Return the [x, y] coordinate for the center point of the cell that contains the specified text.  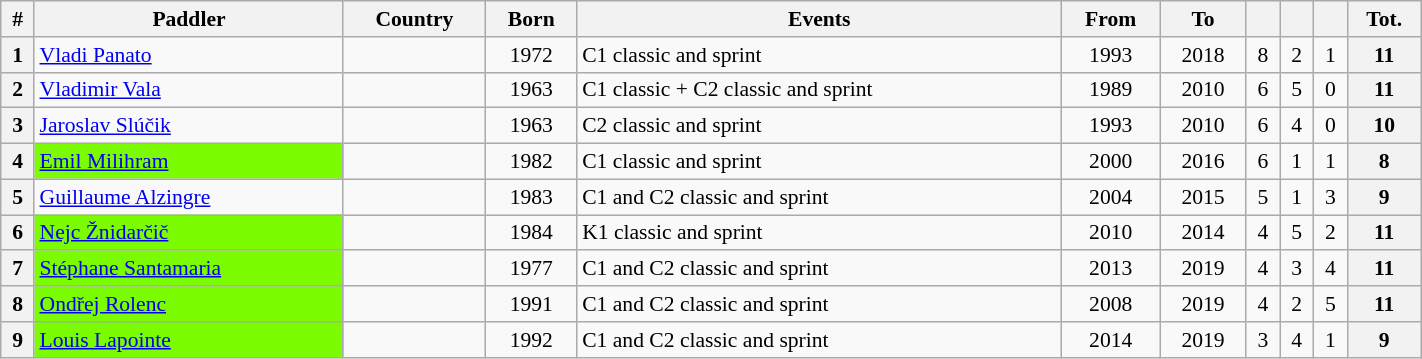
1983 [531, 197]
2000 [1110, 162]
Vladi Panato [188, 55]
1972 [531, 55]
Born [531, 19]
1992 [531, 340]
C1 classic + C2 classic and sprint [819, 90]
Stéphane Santamaria [188, 269]
C2 classic and sprint [819, 126]
Louis Lapointe [188, 340]
7 [18, 269]
2008 [1110, 304]
1984 [531, 233]
# [18, 19]
2013 [1110, 269]
Nejc Žnidarčič [188, 233]
10 [1384, 126]
Ondřej Rolenc [188, 304]
2004 [1110, 197]
Emil Milihram [188, 162]
2018 [1203, 55]
Vladimir Vala [188, 90]
1977 [531, 269]
Paddler [188, 19]
Country [414, 19]
1989 [1110, 90]
To [1203, 19]
Tot. [1384, 19]
Events [819, 19]
Guillaume Alzingre [188, 197]
2015 [1203, 197]
K1 classic and sprint [819, 233]
1991 [531, 304]
Jaroslav Slúčik [188, 126]
From [1110, 19]
2016 [1203, 162]
1982 [531, 162]
